Identify which cell holds the provided text, then report its [x, y] central coordinate. 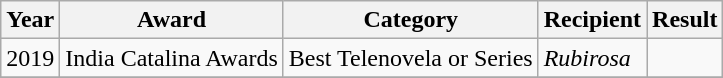
Best Telenovela or Series [410, 58]
India Catalina Awards [172, 58]
Year [30, 20]
Recipient [592, 20]
Rubirosa [592, 58]
Result [685, 20]
Award [172, 20]
Category [410, 20]
2019 [30, 58]
